Scan for the cell matching the given text and deliver its (X, Y) coordinate at center. 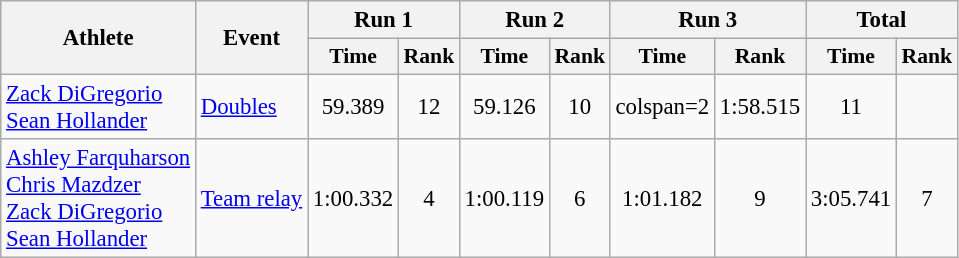
1:00.332 (354, 198)
Athlete (98, 38)
Doubles (251, 106)
7 (926, 198)
1:01.182 (662, 198)
1:00.119 (504, 198)
1:58.515 (760, 106)
59.389 (354, 106)
Ashley FarquharsonChris MazdzerZack DiGregorioSean Hollander (98, 198)
Zack DiGregorioSean Hollander (98, 106)
Run 3 (708, 20)
11 (852, 106)
Total (882, 20)
10 (580, 106)
3:05.741 (852, 198)
6 (580, 198)
Event (251, 38)
Team relay (251, 198)
9 (760, 198)
12 (430, 106)
4 (430, 198)
colspan=2 (662, 106)
Run 2 (534, 20)
59.126 (504, 106)
Run 1 (384, 20)
